Return the (x, y) coordinate for the center point of the cell that contains the specified text.  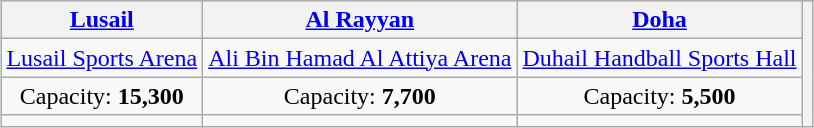
Al Rayyan (360, 20)
Duhail Handball Sports Hall (660, 58)
Lusail (102, 20)
Capacity: 5,500 (660, 96)
Lusail Sports Arena (102, 58)
Capacity: 15,300 (102, 96)
Ali Bin Hamad Al Attiya Arena (360, 58)
Capacity: 7,700 (360, 96)
Doha (660, 20)
